Extract the [X, Y] coordinate from the center of the cell holding the provided text.  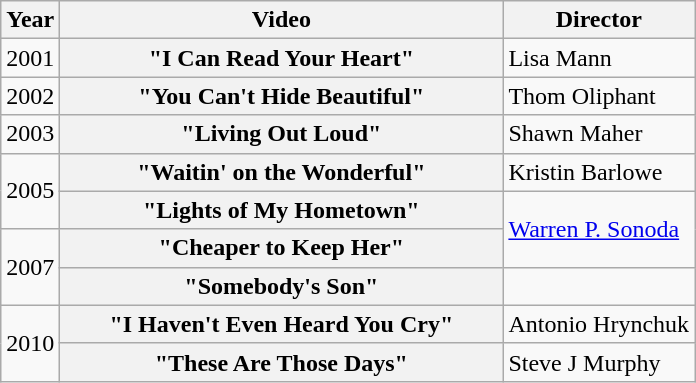
2001 [30, 58]
Kristin Barlowe [599, 172]
Thom Oliphant [599, 96]
Warren P. Sonoda [599, 229]
Antonio Hrynchuk [599, 324]
"Somebody's Son" [282, 286]
Lisa Mann [599, 58]
Shawn Maher [599, 134]
"Lights of My Hometown" [282, 210]
2010 [30, 343]
"I Haven't Even Heard You Cry" [282, 324]
"Cheaper to Keep Her" [282, 248]
"Living Out Loud" [282, 134]
"I Can Read Your Heart" [282, 58]
"Waitin' on the Wonderful" [282, 172]
"You Can't Hide Beautiful" [282, 96]
2005 [30, 191]
2002 [30, 96]
Year [30, 20]
"These Are Those Days" [282, 362]
2007 [30, 267]
2003 [30, 134]
Video [282, 20]
Steve J Murphy [599, 362]
Director [599, 20]
